Determine the [X, Y] coordinate at the center of the cell enclosing the given text.  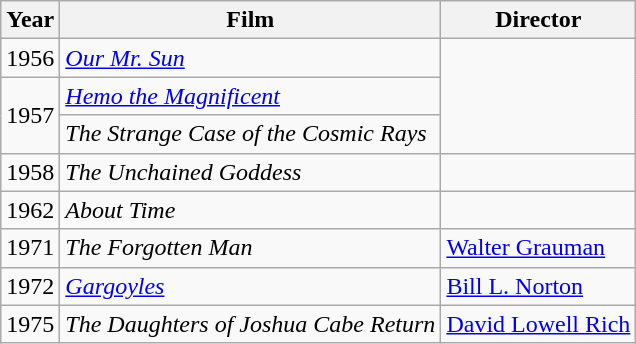
Hemo the Magnificent [250, 96]
Bill L. Norton [538, 286]
1971 [30, 248]
1957 [30, 115]
The Strange Case of the Cosmic Rays [250, 134]
Film [250, 20]
1962 [30, 210]
Our Mr. Sun [250, 58]
The Forgotten Man [250, 248]
1975 [30, 324]
Walter Grauman [538, 248]
Year [30, 20]
The Daughters of Joshua Cabe Return [250, 324]
Director [538, 20]
1956 [30, 58]
About Time [250, 210]
1972 [30, 286]
The Unchained Goddess [250, 172]
1958 [30, 172]
Gargoyles [250, 286]
David Lowell Rich [538, 324]
